Return (X, Y) of the center of cell containing provided text 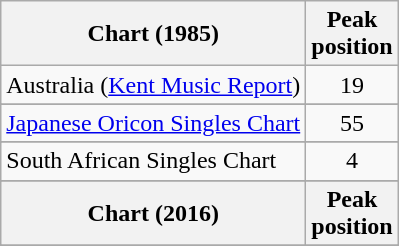
Chart (1985) (154, 34)
19 (352, 85)
55 (352, 123)
Japanese Oricon Singles Chart (154, 123)
Chart (2016) (154, 212)
4 (352, 161)
Australia (Kent Music Report) (154, 85)
South African Singles Chart (154, 161)
